Provide the (x, y) coordinate of the cell's center where the given text is located.  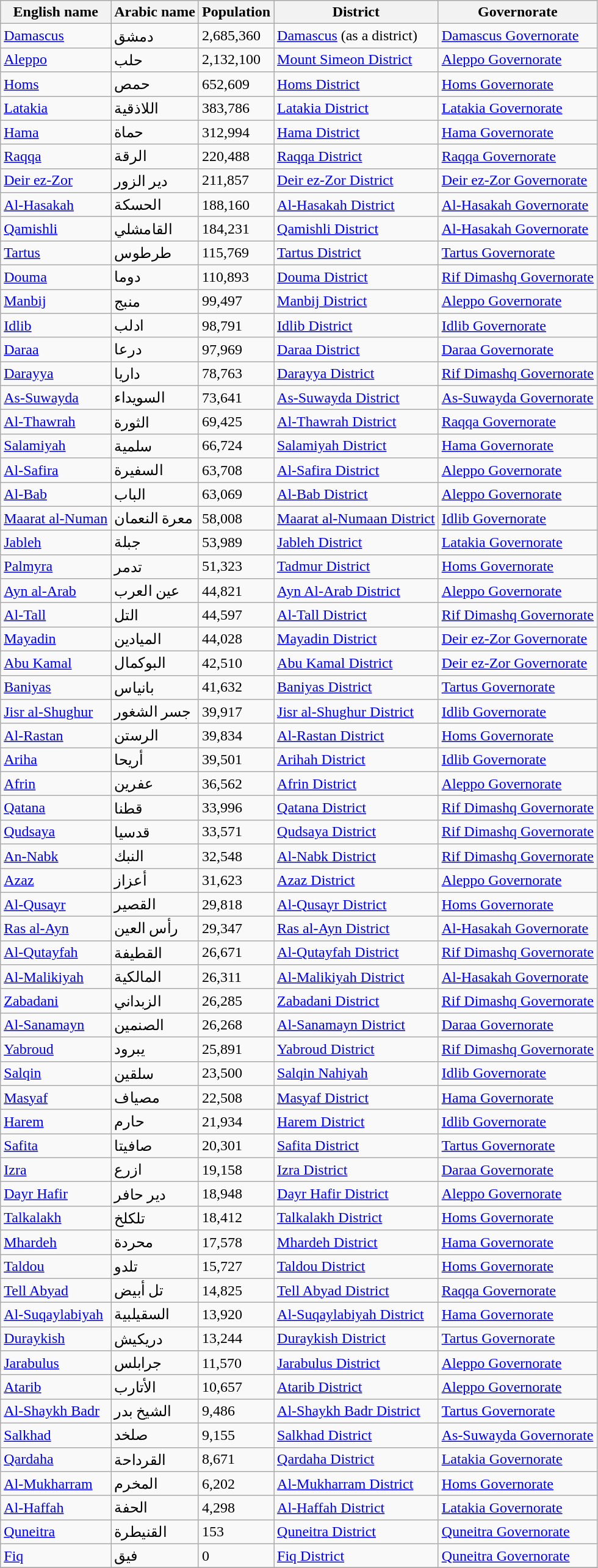
184,231 (236, 229)
جبلة (155, 543)
36,562 (236, 784)
Mayadin District (356, 639)
Al-Malikiyah District (356, 977)
Al-Thawrah (56, 422)
سلقين (155, 1073)
26,671 (236, 953)
Al-Hasakah (56, 205)
النبك (155, 856)
Darayya (56, 374)
القامشلي (155, 229)
Tartus (56, 253)
26,268 (236, 1025)
أريحا (155, 760)
Population (236, 12)
طرطوس (155, 253)
الباب (155, 494)
Al-Mukharram District (356, 1484)
صافيتا (155, 1146)
Governorate (517, 12)
Al-Haffah (56, 1508)
98,791 (236, 326)
Jableh District (356, 543)
Al-Bab (56, 494)
Duraykish (56, 1339)
Salqin Nahiyah (356, 1073)
Safita District (356, 1146)
عين العرب (155, 591)
Qudsaya District (356, 832)
97,969 (236, 349)
قطنا (155, 808)
14,825 (236, 1291)
درعا (155, 349)
Jarabulus (56, 1363)
Tadmur District (356, 567)
29,347 (236, 929)
73,641 (236, 398)
حارم (155, 1122)
Fiq District (356, 1556)
Aleppo (56, 60)
Izra (56, 1170)
Qamishli District (356, 229)
السفيرة (155, 470)
33,571 (236, 832)
Damascus (as a district) (356, 36)
Raqqa (56, 157)
بانياس (155, 687)
39,917 (236, 712)
جسر الشغور (155, 712)
عفرين (155, 784)
Latakia (56, 109)
18,948 (236, 1194)
66,724 (236, 446)
41,632 (236, 687)
Talkalakh District (356, 1218)
Hama (56, 132)
الزبداني (155, 1001)
78,763 (236, 374)
110,893 (236, 277)
يبرود (155, 1049)
الأتارب (155, 1387)
الرستن (155, 736)
الحسكة (155, 205)
Masyaf (56, 1098)
Ayn al-Arab (56, 591)
Azaz (56, 881)
Al-Suqaylabiyah (56, 1315)
Hama District (356, 132)
Mayadin (56, 639)
44,028 (236, 639)
Al-Thawrah District (356, 422)
Taldou (56, 1266)
Palmyra (56, 567)
Deir ez-Zor (56, 181)
312,994 (236, 132)
Manbij (56, 301)
دريكيش (155, 1339)
اللاذقية (155, 109)
Atarib (56, 1387)
Quneitra (56, 1532)
حماة (155, 132)
صلخد (155, 1435)
39,501 (236, 760)
As-Suwayda District (356, 398)
Afrin (56, 784)
153 (236, 1532)
Al-Tall (56, 615)
Tell Abyad (56, 1291)
Al-Tall District (356, 615)
Dayr Hafir (56, 1194)
Quneitra District (356, 1532)
Baniyas District (356, 687)
محردة (155, 1242)
Jisr al-Shughur District (356, 712)
31,623 (236, 881)
Homs District (356, 84)
9,486 (236, 1411)
22,508 (236, 1098)
Ras al-Ayn (56, 929)
18,412 (236, 1218)
منبج (155, 301)
المخرم (155, 1484)
القرداحة (155, 1459)
Ayn Al-Arab District (356, 591)
District (356, 12)
Al-Mukharram (56, 1484)
Salkhad (56, 1435)
32,548 (236, 856)
Douma (56, 277)
13,244 (236, 1339)
211,857 (236, 181)
4,298 (236, 1508)
تلدو (155, 1266)
29,818 (236, 904)
63,069 (236, 494)
Raqqa District (356, 157)
26,285 (236, 1001)
Al-Safira (56, 470)
معرة النعمان (155, 518)
51,323 (236, 567)
An-Nabk (56, 856)
Talkalakh (56, 1218)
Abu Kamal (56, 663)
Mhardeh (56, 1242)
تلكلخ (155, 1218)
Manbij District (356, 301)
Daraa (56, 349)
19,158 (236, 1170)
44,821 (236, 591)
تدمر (155, 567)
Idlib District (356, 326)
Al-Qusayr (56, 904)
Zabadani (56, 1001)
Arihah District (356, 760)
Afrin District (356, 784)
Al-Bab District (356, 494)
دير الزور (155, 181)
20,301 (236, 1146)
Mhardeh District (356, 1242)
Jarabulus District (356, 1363)
الشيخ بدر (155, 1411)
25,891 (236, 1049)
القصير (155, 904)
Al-Sanamayn (56, 1025)
الحفة (155, 1508)
58,008 (236, 518)
Safita (56, 1146)
220,488 (236, 157)
Yabroud District (356, 1049)
Homs (56, 84)
رأس العين (155, 929)
15,727 (236, 1266)
9,155 (236, 1435)
Daraa District (356, 349)
قدسيا (155, 832)
السويداء (155, 398)
ازرع (155, 1170)
0 (236, 1556)
القنيطرة (155, 1532)
السقيلبية (155, 1315)
Zabadani District (356, 1001)
Salamiyah (56, 446)
Douma District (356, 277)
Ariha (56, 760)
التل (155, 615)
Azaz District (356, 881)
Tartus District (356, 253)
652,609 (236, 84)
Harem (56, 1122)
Abu Kamal District (356, 663)
Izra District (356, 1170)
Duraykish District (356, 1339)
6,202 (236, 1484)
26,311 (236, 977)
جرابلس (155, 1363)
Jableh (56, 543)
Salqin (56, 1073)
23,500 (236, 1073)
داريا (155, 374)
Masyaf District (356, 1098)
115,769 (236, 253)
Dayr Hafir District (356, 1194)
Baniyas (56, 687)
Al-Qutayfah (56, 953)
8,671 (236, 1459)
Al-Malikiyah (56, 977)
Al-Qutayfah District (356, 953)
Al-Qusayr District (356, 904)
حلب (155, 60)
33,996 (236, 808)
دمشق (155, 36)
دوما (155, 277)
Arabic name (155, 12)
Al-Shaykh Badr District (356, 1411)
سلمية (155, 446)
القطيفة (155, 953)
44,597 (236, 615)
مصياف (155, 1098)
فيق (155, 1556)
383,786 (236, 109)
البوكمال (155, 663)
Al-Sanamayn District (356, 1025)
حمص (155, 84)
Qudsaya (56, 832)
Idlib (56, 326)
Qardaha (56, 1459)
تل أبيض (155, 1291)
أعزاز (155, 881)
39,834 (236, 736)
Harem District (356, 1122)
Al-Hasakah District (356, 205)
21,934 (236, 1122)
2,132,100 (236, 60)
Qatana District (356, 808)
Tell Abyad District (356, 1291)
Al-Rastan District (356, 736)
Mount Simeon District (356, 60)
Maarat al-Numan (56, 518)
17,578 (236, 1242)
Maarat al-Numaan District (356, 518)
2,685,360 (236, 36)
42,510 (236, 663)
Jisr al-Shughur (56, 712)
الصنمين (155, 1025)
ادلب (155, 326)
Salkhad District (356, 1435)
Al-Suqaylabiyah District (356, 1315)
الرقة (155, 157)
Damascus (56, 36)
Taldou District (356, 1266)
As-Suwayda (56, 398)
Al-Nabk District (356, 856)
11,570 (236, 1363)
13,920 (236, 1315)
Deir ez-Zor District (356, 181)
Qardaha District (356, 1459)
المالكية (155, 977)
دير حافر (155, 1194)
Damascus Governorate (517, 36)
الميادين (155, 639)
Qatana (56, 808)
10,657 (236, 1387)
Latakia District (356, 109)
Al-Haffah District (356, 1508)
53,989 (236, 543)
188,160 (236, 205)
الثورة (155, 422)
69,425 (236, 422)
63,708 (236, 470)
English name (56, 12)
Atarib District (356, 1387)
Qamishli (56, 229)
99,497 (236, 301)
Al-Safira District (356, 470)
Darayya District (356, 374)
Yabroud (56, 1049)
Al-Shaykh Badr (56, 1411)
Fiq (56, 1556)
Al-Rastan (56, 736)
Salamiyah District (356, 446)
Ras al-Ayn District (356, 929)
